For the text-containing cell, return its midpoint in (x, y) coordinate format. 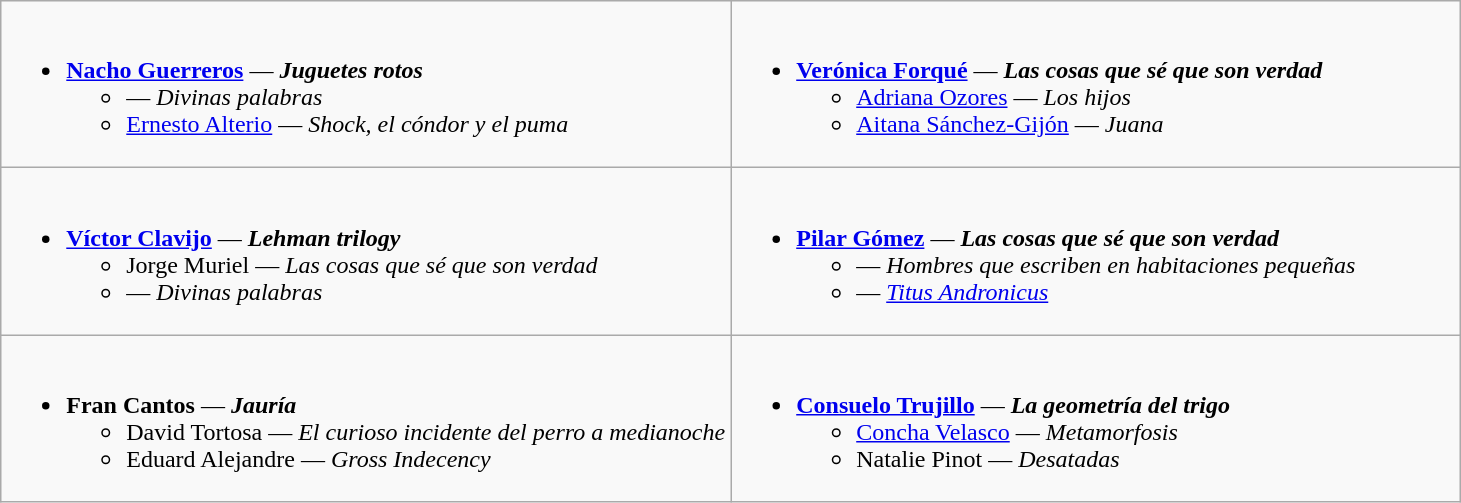
Pilar Gómez — Las cosas que sé que son verdad — Hombres que escriben en habitaciones pequeñas — Titus Andronicus (1096, 252)
Víctor Clavijo — Lehman trilogyJorge Muriel — Las cosas que sé que son verdad — Divinas palabras (366, 252)
Fran Cantos — JauríaDavid Tortosa — El curioso incidente del perro a medianocheEduard Alejandre — Gross Indecency (366, 418)
Nacho Guerreros — Juguetes rotos — Divinas palabrasErnesto Alterio — Shock, el cóndor y el puma (366, 84)
Verónica Forqué — Las cosas que sé que son verdadAdriana Ozores — Los hijosAitana Sánchez-Gijón — Juana (1096, 84)
Consuelo Trujillo — La geometría del trigoConcha Velasco — MetamorfosisNatalie Pinot — Desatadas (1096, 418)
